Provide the [X, Y] coordinate of the cell's center where the given text is located.  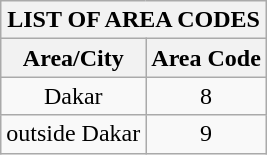
LIST OF AREA CODES [134, 20]
9 [206, 134]
Dakar [74, 96]
Area/City [74, 58]
8 [206, 96]
outside Dakar [74, 134]
Area Code [206, 58]
